For the text-containing cell, return its midpoint in [x, y] coordinate format. 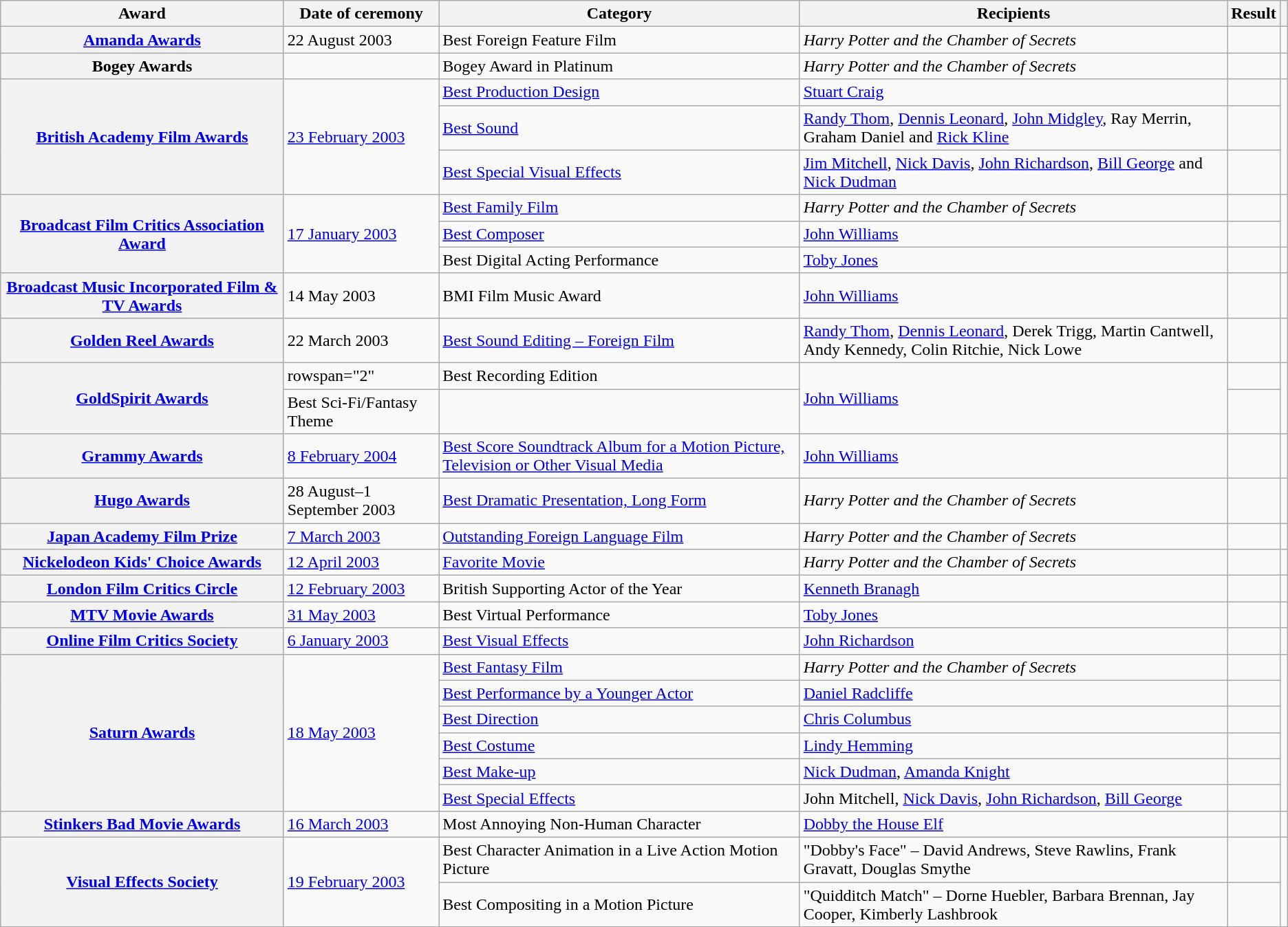
Dobby the House Elf [1013, 824]
Golden Reel Awards [142, 340]
British Supporting Actor of the Year [619, 589]
Randy Thom, Dennis Leonard, Derek Trigg, Martin Cantwell, Andy Kennedy, Colin Ritchie, Nick Lowe [1013, 340]
Broadcast Music Incorporated Film & TV Awards [142, 296]
Best Character Animation in a Live Action Motion Picture [619, 860]
16 March 2003 [361, 824]
Best Digital Acting Performance [619, 260]
Best Virtual Performance [619, 615]
Stuart Craig [1013, 92]
22 August 2003 [361, 40]
Best Costume [619, 745]
GoldSpirit Awards [142, 397]
23 February 2003 [361, 137]
Lindy Hemming [1013, 745]
"Quidditch Match" – Dorne Huebler, Barbara Brennan, Jay Cooper, Kimberly Lashbrook [1013, 904]
Recipients [1013, 14]
Nickelodeon Kids' Choice Awards [142, 563]
Best Performance by a Younger Actor [619, 693]
Broadcast Film Critics Association Award [142, 234]
Stinkers Bad Movie Awards [142, 824]
John Mitchell, Nick Davis, John Richardson, Bill George [1013, 798]
Outstanding Foreign Language Film [619, 536]
Daniel Radcliffe [1013, 693]
Category [619, 14]
Japan Academy Film Prize [142, 536]
22 March 2003 [361, 340]
Best Compositing in a Motion Picture [619, 904]
19 February 2003 [361, 882]
London Film Critics Circle [142, 589]
John Richardson [1013, 641]
Best Visual Effects [619, 641]
MTV Movie Awards [142, 615]
Best Make-up [619, 772]
Best Fantasy Film [619, 667]
Grammy Awards [142, 457]
Chris Columbus [1013, 719]
12 April 2003 [361, 563]
17 January 2003 [361, 234]
Date of ceremony [361, 14]
Jim Mitchell, Nick Davis, John Richardson, Bill George and Nick Dudman [1013, 172]
Randy Thom, Dennis Leonard, John Midgley, Ray Merrin, Graham Daniel and Rick Kline [1013, 128]
Best Foreign Feature Film [619, 40]
Result [1254, 14]
Best Dramatic Presentation, Long Form [619, 501]
Kenneth Branagh [1013, 589]
Bogey Award in Platinum [619, 66]
rowspan="2" [361, 375]
Best Direction [619, 719]
8 February 2004 [361, 457]
Award [142, 14]
Saturn Awards [142, 732]
Visual Effects Society [142, 882]
Best Special Visual Effects [619, 172]
18 May 2003 [361, 732]
Most Annoying Non-Human Character [619, 824]
BMI Film Music Award [619, 296]
Best Sound Editing – Foreign Film [619, 340]
Best Production Design [619, 92]
Best Special Effects [619, 798]
28 August–1 September 2003 [361, 501]
Amanda Awards [142, 40]
British Academy Film Awards [142, 137]
Best Composer [619, 234]
Nick Dudman, Amanda Knight [1013, 772]
7 March 2003 [361, 536]
Hugo Awards [142, 501]
Online Film Critics Society [142, 641]
Best Family Film [619, 208]
Best Score Soundtrack Album for a Motion Picture, Television or Other Visual Media [619, 457]
Favorite Movie [619, 563]
6 January 2003 [361, 641]
Best Recording Edition [619, 375]
12 February 2003 [361, 589]
31 May 2003 [361, 615]
14 May 2003 [361, 296]
Best Sound [619, 128]
Best Sci-Fi/Fantasy Theme [361, 411]
Bogey Awards [142, 66]
"Dobby's Face" – David Andrews, Steve Rawlins, Frank Gravatt, Douglas Smythe [1013, 860]
